Output the (x, y) coordinate of the center of the cell containing the given text.  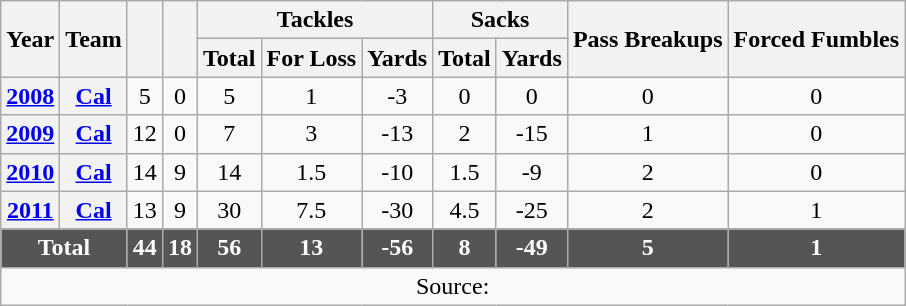
-30 (398, 210)
For Loss (312, 58)
2011 (30, 210)
Year (30, 39)
-49 (532, 248)
44 (144, 248)
-9 (532, 172)
30 (229, 210)
Tackles (314, 20)
7.5 (312, 210)
8 (465, 248)
Pass Breakups (648, 39)
3 (312, 134)
-56 (398, 248)
2009 (30, 134)
18 (180, 248)
Source: (453, 286)
Team (94, 39)
4.5 (465, 210)
2010 (30, 172)
-3 (398, 96)
56 (229, 248)
-25 (532, 210)
-15 (532, 134)
Sacks (500, 20)
-13 (398, 134)
2008 (30, 96)
12 (144, 134)
7 (229, 134)
Forced Fumbles (816, 39)
-10 (398, 172)
